Locate the cell with the specified text and output its (x, y) center coordinate. 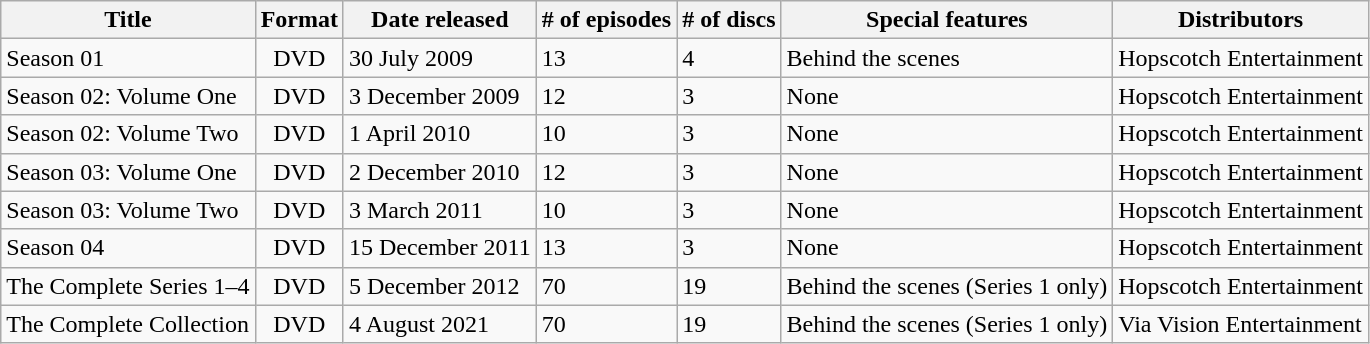
4 (729, 58)
30 July 2009 (440, 58)
5 December 2012 (440, 286)
Season 03: Volume One (128, 172)
Distributors (1241, 20)
4 August 2021 (440, 324)
Season 02: Volume Two (128, 134)
Season 03: Volume Two (128, 210)
Special features (947, 20)
# of episodes (606, 20)
Season 01 (128, 58)
Title (128, 20)
# of discs (729, 20)
Via Vision Entertainment (1241, 324)
Behind the scenes (947, 58)
The Complete Collection (128, 324)
Season 04 (128, 248)
15 December 2011 (440, 248)
3 December 2009 (440, 96)
1 April 2010 (440, 134)
Format (299, 20)
Date released (440, 20)
3 March 2011 (440, 210)
The Complete Series 1–4 (128, 286)
Season 02: Volume One (128, 96)
2 December 2010 (440, 172)
